Return the (x, y) coordinate for the center point of the cell that contains the specified text.  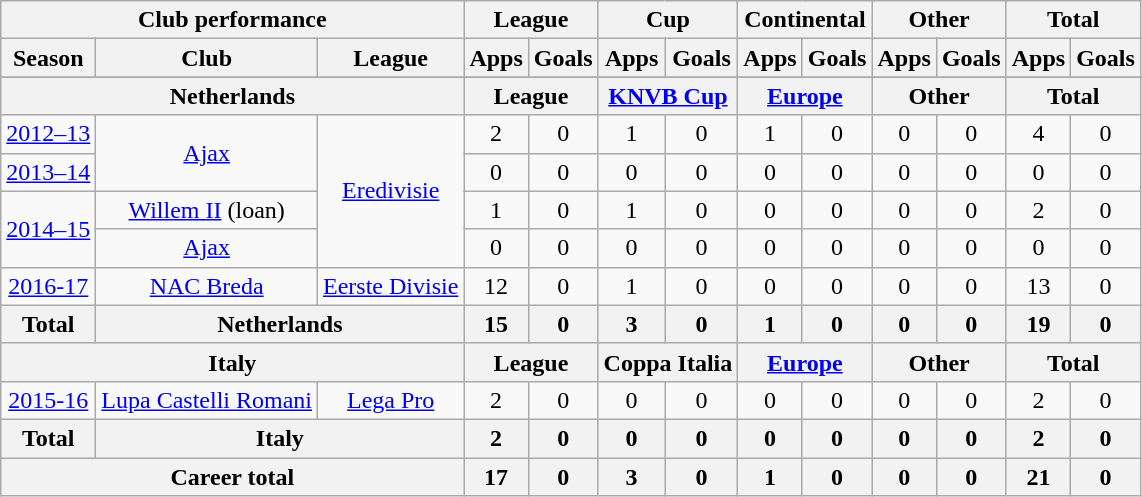
12 (496, 286)
15 (496, 324)
Club performance (232, 20)
Lega Pro (391, 400)
KNVB Cup (668, 96)
Career total (232, 477)
21 (1038, 477)
Club (207, 58)
2012–13 (48, 134)
Season (48, 58)
Eerste Divisie (391, 286)
2013–14 (48, 172)
NAC Breda (207, 286)
Eredivisie (391, 191)
2016-17 (48, 286)
Coppa Italia (668, 362)
Cup (668, 20)
Willem II (loan) (207, 210)
Continental (805, 20)
17 (496, 477)
2014–15 (48, 229)
19 (1038, 324)
13 (1038, 286)
2015-16 (48, 400)
4 (1038, 134)
Lupa Castelli Romani (207, 400)
